Scan for the cell matching the given text and deliver its [X, Y] coordinate at center. 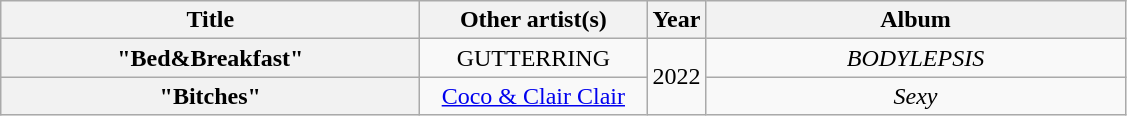
"Bitches" [210, 96]
"Bed&Breakfast" [210, 58]
GUTTERRING [534, 58]
Album [916, 20]
BODYLEPSIS [916, 58]
Coco & Clair Clair [534, 96]
Other artist(s) [534, 20]
Title [210, 20]
2022 [676, 77]
Sexy [916, 96]
Year [676, 20]
